From the cell containing the given text, extract its center point as (x, y) coordinate. 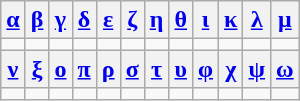
ψ (257, 69)
χ (231, 69)
κ (231, 20)
δ (84, 20)
β (37, 20)
υ (181, 69)
ρ (108, 69)
η (156, 20)
ε (108, 20)
σ (132, 69)
μ (286, 20)
ο (60, 69)
γ (60, 20)
ω (286, 69)
ξ (37, 69)
τ (156, 69)
φ (206, 69)
ζ (132, 20)
α (13, 20)
ν (13, 69)
θ (181, 20)
π (84, 69)
ι (206, 20)
λ (257, 20)
